Identify which cell holds the provided text, then report its [x, y] central coordinate. 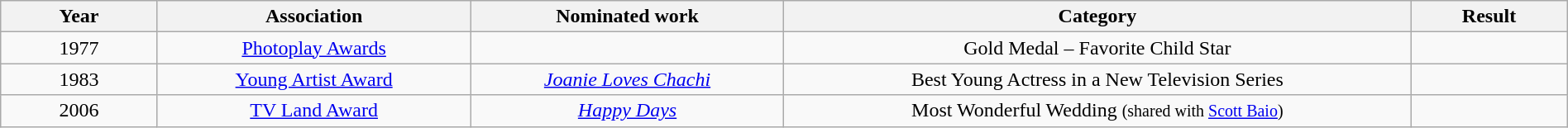
Most Wonderful Wedding (shared with Scott Baio) [1097, 111]
2006 [79, 111]
TV Land Award [314, 111]
Year [79, 17]
Young Artist Award [314, 79]
Photoplay Awards [314, 48]
Category [1097, 17]
Joanie Loves Chachi [627, 79]
Best Young Actress in a New Television Series [1097, 79]
1983 [79, 79]
Association [314, 17]
Nominated work [627, 17]
Result [1489, 17]
1977 [79, 48]
Happy Days [627, 111]
Gold Medal – Favorite Child Star [1097, 48]
